Determine the (X, Y) coordinate at the center of the cell enclosing the given text.  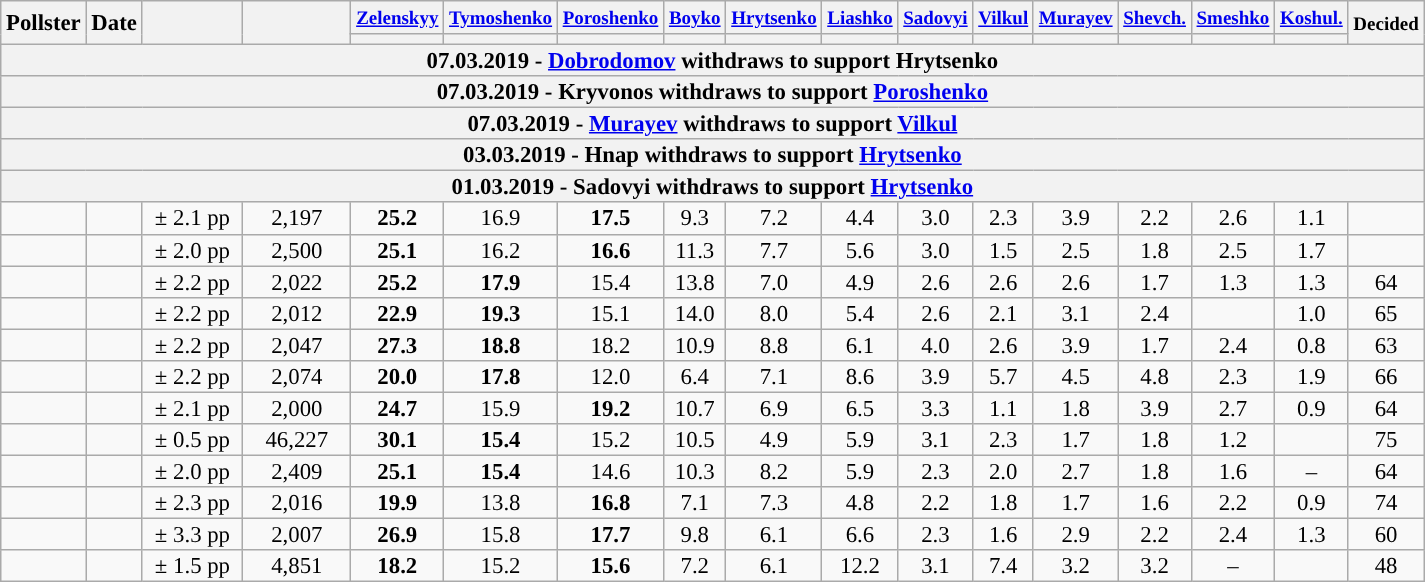
74 (1386, 503)
12.2 (860, 566)
Shevch. (1154, 18)
20.0 (398, 377)
4,851 (297, 566)
10.5 (695, 440)
2,012 (297, 313)
2.1 (1004, 313)
9.8 (695, 535)
2,022 (297, 282)
15.9 (501, 408)
12.0 (610, 377)
1.2 (1232, 440)
6.5 (860, 408)
2,409 (297, 471)
22.9 (398, 313)
5.7 (1004, 377)
66 (1386, 377)
Date (114, 23)
± 0.5 pp (192, 440)
26.9 (398, 535)
Pollster (44, 23)
16.9 (501, 219)
Boyko (695, 18)
17.9 (501, 282)
17.8 (501, 377)
2,047 (297, 345)
5.4 (860, 313)
1.5 (1004, 250)
2.0 (1004, 471)
2.9 (1075, 535)
16.2 (501, 250)
6.4 (695, 377)
Vilkul (1004, 18)
1.9 (1312, 377)
Sadovyi (936, 18)
19.9 (398, 503)
1.0 (1312, 313)
15.8 (501, 535)
2,500 (297, 250)
Koshul. (1312, 18)
01.03.2019 - Sadovyi withdraws to support Hrytsenko (712, 187)
27.3 (398, 345)
4.0 (936, 345)
03.03.2019 - Hnap withdraws to support Hrytsenko (712, 155)
17.5 (610, 219)
3.3 (936, 408)
7.3 (774, 503)
11.3 (695, 250)
6.6 (860, 535)
0.8 (1312, 345)
6.9 (774, 408)
30.1 (398, 440)
2,007 (297, 535)
16.8 (610, 503)
2,197 (297, 219)
± 3.3 pp (192, 535)
2,016 (297, 503)
15.1 (610, 313)
07.03.2019 - Murayev withdraws to support Vilkul (712, 124)
Hrytsenko (774, 18)
8.2 (774, 471)
8.6 (860, 377)
7.7 (774, 250)
24.7 (398, 408)
14.6 (610, 471)
75 (1386, 440)
Decided (1386, 23)
07.03.2019 - Dobrodomov withdraws to support Hrytsenko (712, 61)
Zelenskyy (398, 18)
16.6 (610, 250)
17.7 (610, 535)
2,074 (297, 377)
46,227 (297, 440)
63 (1386, 345)
18.8 (501, 345)
07.03.2019 - Kryvonos withdraws to support Poroshenko (712, 92)
10.3 (695, 471)
60 (1386, 535)
± 2.3 pp (192, 503)
4.5 (1075, 377)
8.8 (774, 345)
Smeshko (1232, 18)
19.2 (610, 408)
19.3 (501, 313)
Poroshenko (610, 18)
7.0 (774, 282)
4.4 (860, 219)
Liashko (860, 18)
9.3 (695, 219)
65 (1386, 313)
Tymoshenko (501, 18)
14.0 (695, 313)
7.4 (1004, 566)
5.6 (860, 250)
10.9 (695, 345)
± 1.5 pp (192, 566)
2,000 (297, 408)
8.0 (774, 313)
Murayev (1075, 18)
10.7 (695, 408)
15.6 (610, 566)
48 (1386, 566)
